Return the [X, Y] coordinate for the center point of the cell that contains the specified text.  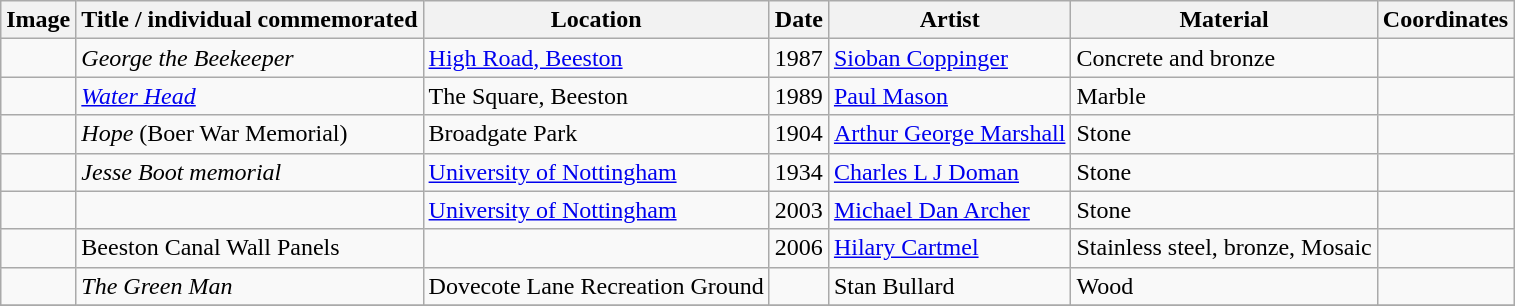
Marble [1224, 96]
1987 [798, 58]
Hope (Boer War Memorial) [250, 134]
Jesse Boot memorial [250, 172]
Paul Mason [950, 96]
George the Beekeeper [250, 58]
1934 [798, 172]
2003 [798, 210]
Michael Dan Archer [950, 210]
Concrete and bronze [1224, 58]
Sioban Coppinger [950, 58]
Broadgate Park [596, 134]
Coordinates [1445, 20]
The Green Man [250, 286]
Arthur George Marshall [950, 134]
Stainless steel, bronze, Mosaic [1224, 248]
Stan Bullard [950, 286]
Charles L J Doman [950, 172]
2006 [798, 248]
Hilary Cartmel [950, 248]
Beeston Canal Wall Panels [250, 248]
Dovecote Lane Recreation Ground [596, 286]
The Square, Beeston [596, 96]
1989 [798, 96]
1904 [798, 134]
Title / individual commemorated [250, 20]
Wood [1224, 286]
High Road, Beeston [596, 58]
Water Head [250, 96]
Material [1224, 20]
Location [596, 20]
Image [38, 20]
Date [798, 20]
Artist [950, 20]
